Return the [x, y] coordinate for the center point of the cell that contains the specified text.  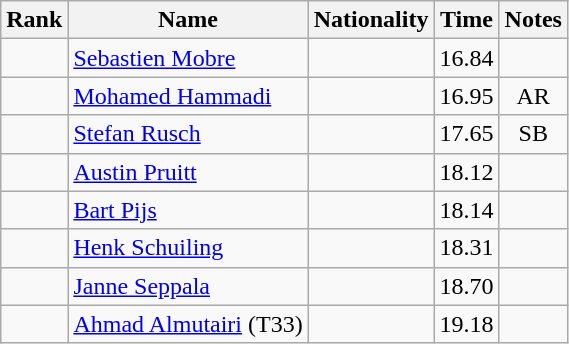
Mohamed Hammadi [188, 96]
SB [533, 134]
Notes [533, 20]
18.70 [466, 286]
18.12 [466, 172]
16.95 [466, 96]
Stefan Rusch [188, 134]
Janne Seppala [188, 286]
Ahmad Almutairi (T33) [188, 324]
19.18 [466, 324]
16.84 [466, 58]
Rank [34, 20]
17.65 [466, 134]
Time [466, 20]
18.31 [466, 248]
AR [533, 96]
Nationality [371, 20]
18.14 [466, 210]
Bart Pijs [188, 210]
Henk Schuiling [188, 248]
Sebastien Mobre [188, 58]
Austin Pruitt [188, 172]
Name [188, 20]
